Detect which cell encompasses the target text, then output its [X, Y] center coordinate. 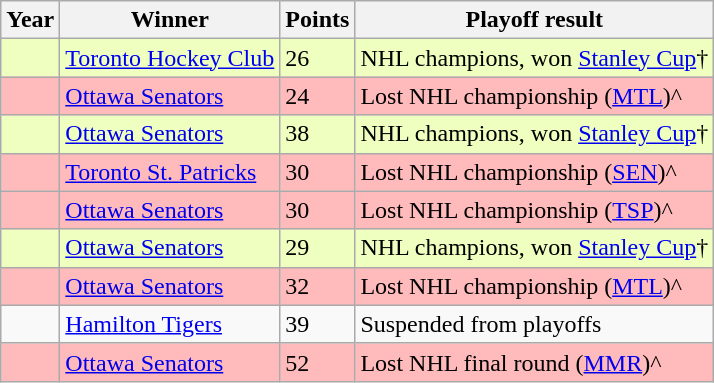
32 [318, 286]
Year [30, 20]
Lost NHL championship (SEN)^ [534, 172]
26 [318, 58]
52 [318, 362]
39 [318, 324]
Suspended from playoffs [534, 324]
24 [318, 96]
Lost NHL final round (MMR)^ [534, 362]
Toronto St. Patricks [170, 172]
29 [318, 248]
38 [318, 134]
Playoff result [534, 20]
Lost NHL championship (TSP)^ [534, 210]
Hamilton Tigers [170, 324]
Toronto Hockey Club [170, 58]
Points [318, 20]
Winner [170, 20]
